Pinpoint the cell where the given text exists, returning its (X, Y) midpoint coordinate. 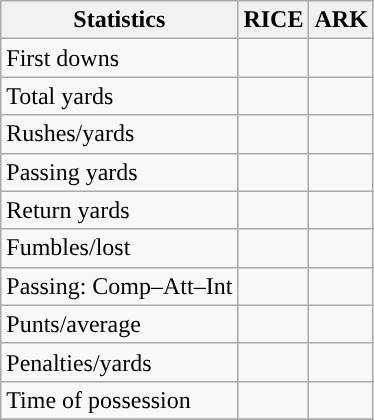
Rushes/yards (120, 134)
Passing yards (120, 172)
ARK (341, 20)
Total yards (120, 96)
Punts/average (120, 324)
Penalties/yards (120, 362)
Fumbles/lost (120, 248)
First downs (120, 58)
RICE (274, 20)
Passing: Comp–Att–Int (120, 286)
Statistics (120, 20)
Return yards (120, 210)
Time of possession (120, 400)
